Detect which cell encompasses the target text, then output its (x, y) center coordinate. 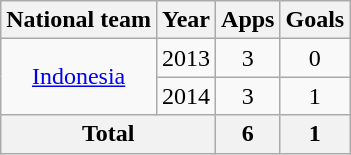
0 (315, 58)
Apps (248, 20)
6 (248, 134)
National team (79, 20)
2013 (186, 58)
Year (186, 20)
Total (108, 134)
Goals (315, 20)
Indonesia (79, 77)
2014 (186, 96)
